Extract the (X, Y) coordinate from the center of the cell holding the provided text.  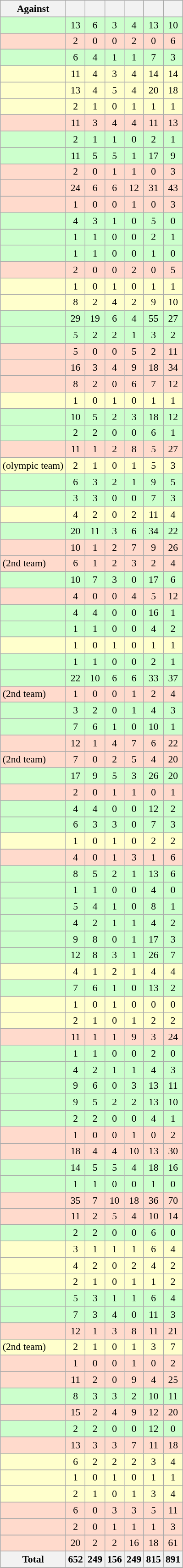
29 (75, 319)
37 (173, 678)
61 (173, 1543)
156 (115, 1560)
Total (33, 1560)
43 (173, 188)
31 (153, 188)
815 (153, 1560)
35 (75, 1201)
19 (95, 319)
891 (173, 1560)
15 (75, 1413)
25 (173, 1380)
21 (173, 1331)
36 (153, 1201)
Against (33, 9)
70 (173, 1201)
55 (153, 319)
33 (153, 678)
652 (75, 1560)
(olympic team) (33, 466)
30 (173, 1151)
